Capture the cell that displays the provided text and extract its (x, y) central coordinate. 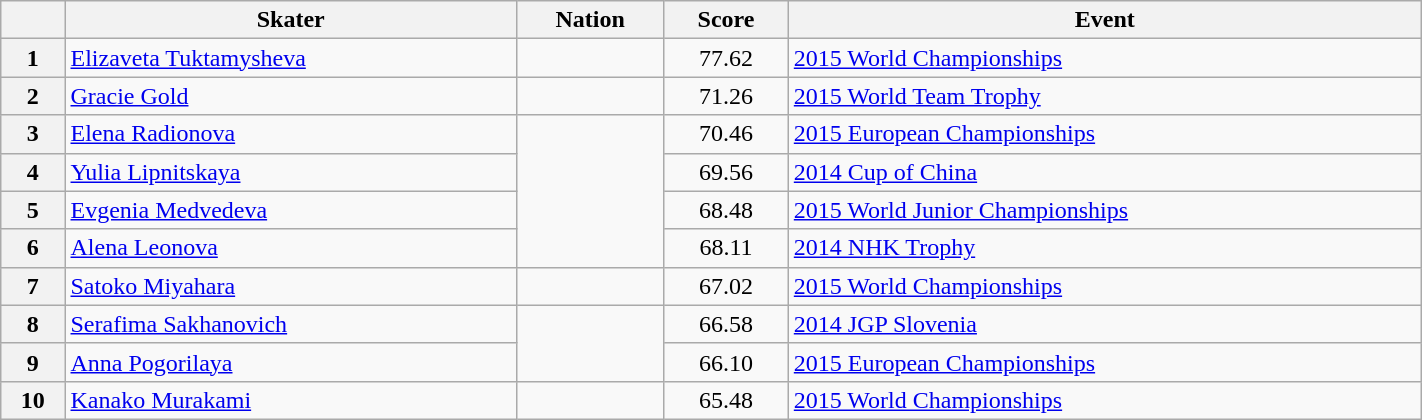
2014 NHK Trophy (1104, 248)
Elizaveta Tuktamysheva (290, 58)
Event (1104, 20)
6 (33, 248)
Anna Pogorilaya (290, 362)
66.58 (726, 324)
Gracie Gold (290, 96)
Kanako Murakami (290, 400)
7 (33, 286)
Serafima Sakhanovich (290, 324)
4 (33, 172)
2014 JGP Slovenia (1104, 324)
Satoko Miyahara (290, 286)
69.56 (726, 172)
10 (33, 400)
65.48 (726, 400)
Elena Radionova (290, 134)
66.10 (726, 362)
70.46 (726, 134)
2 (33, 96)
1 (33, 58)
2015 World Junior Championships (1104, 210)
2014 Cup of China (1104, 172)
5 (33, 210)
9 (33, 362)
8 (33, 324)
71.26 (726, 96)
Skater (290, 20)
77.62 (726, 58)
Yulia Lipnitskaya (290, 172)
68.48 (726, 210)
2015 World Team Trophy (1104, 96)
3 (33, 134)
67.02 (726, 286)
Score (726, 20)
Alena Leonova (290, 248)
Evgenia Medvedeva (290, 210)
68.11 (726, 248)
Nation (590, 20)
